Identify which cell holds the provided text, then report its [x, y] central coordinate. 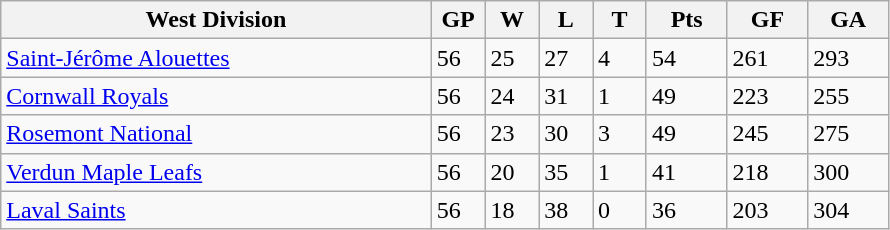
255 [848, 96]
GP [458, 20]
Cornwall Royals [216, 96]
Saint-Jérôme Alouettes [216, 58]
30 [566, 134]
Rosemont National [216, 134]
Pts [686, 20]
261 [768, 58]
West Division [216, 20]
38 [566, 210]
245 [768, 134]
223 [768, 96]
41 [686, 172]
18 [512, 210]
31 [566, 96]
293 [848, 58]
27 [566, 58]
300 [848, 172]
4 [620, 58]
Laval Saints [216, 210]
L [566, 20]
218 [768, 172]
24 [512, 96]
0 [620, 210]
GF [768, 20]
3 [620, 134]
23 [512, 134]
20 [512, 172]
203 [768, 210]
T [620, 20]
Verdun Maple Leafs [216, 172]
W [512, 20]
25 [512, 58]
35 [566, 172]
36 [686, 210]
304 [848, 210]
GA [848, 20]
275 [848, 134]
54 [686, 58]
